Locate the cell with the specified text and output its [X, Y] center coordinate. 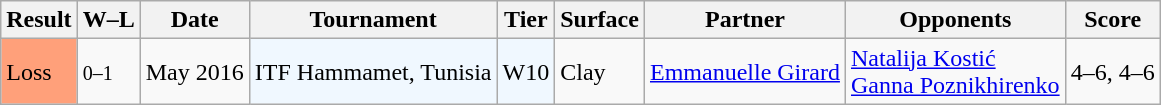
Natalija Kostić Ganna Poznikhirenko [955, 72]
Tier [526, 20]
0–1 [108, 72]
Loss [39, 72]
Emmanuelle Girard [744, 72]
Tournament [373, 20]
Opponents [955, 20]
Clay [600, 72]
4–6, 4–6 [1112, 72]
Result [39, 20]
Date [194, 20]
Partner [744, 20]
W10 [526, 72]
Surface [600, 20]
W–L [108, 20]
ITF Hammamet, Tunisia [373, 72]
May 2016 [194, 72]
Score [1112, 20]
